Pinpoint the cell where the given text exists, returning its (x, y) midpoint coordinate. 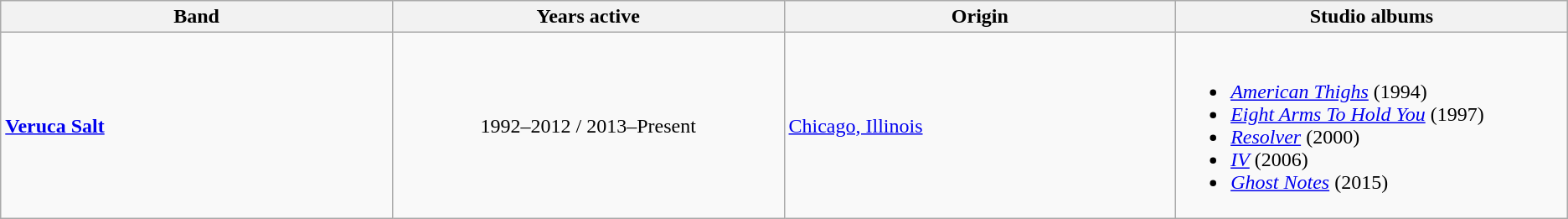
Veruca Salt (197, 126)
Studio albums (1372, 17)
Origin (980, 17)
Years active (588, 17)
Chicago, Illinois (980, 126)
1992–2012 / 2013–Present (588, 126)
Band (197, 17)
American Thighs (1994)Eight Arms To Hold You (1997)Resolver (2000)IV (2006)Ghost Notes (2015) (1372, 126)
